Determine the [x, y] coordinate at the center of the cell enclosing the given text.  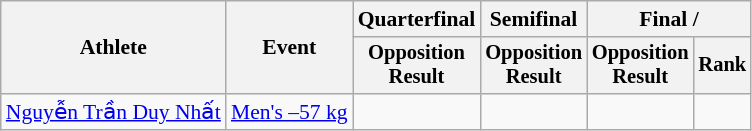
Semifinal [534, 19]
Rank [722, 66]
Nguyễn Trần Duy Nhất [114, 112]
Athlete [114, 48]
Men's –57 kg [290, 112]
Final / [669, 19]
Quarterfinal [417, 19]
Event [290, 48]
